Find where the given text appears and provide that cell's center as (X, Y) coordinate. 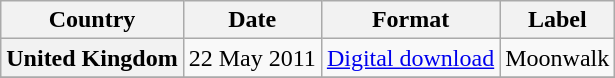
Date (252, 20)
Digital download (410, 58)
Format (410, 20)
United Kingdom (92, 58)
Country (92, 20)
Label (558, 20)
Moonwalk (558, 58)
22 May 2011 (252, 58)
